Extract the [X, Y] coordinate from the center of the cell holding the provided text.  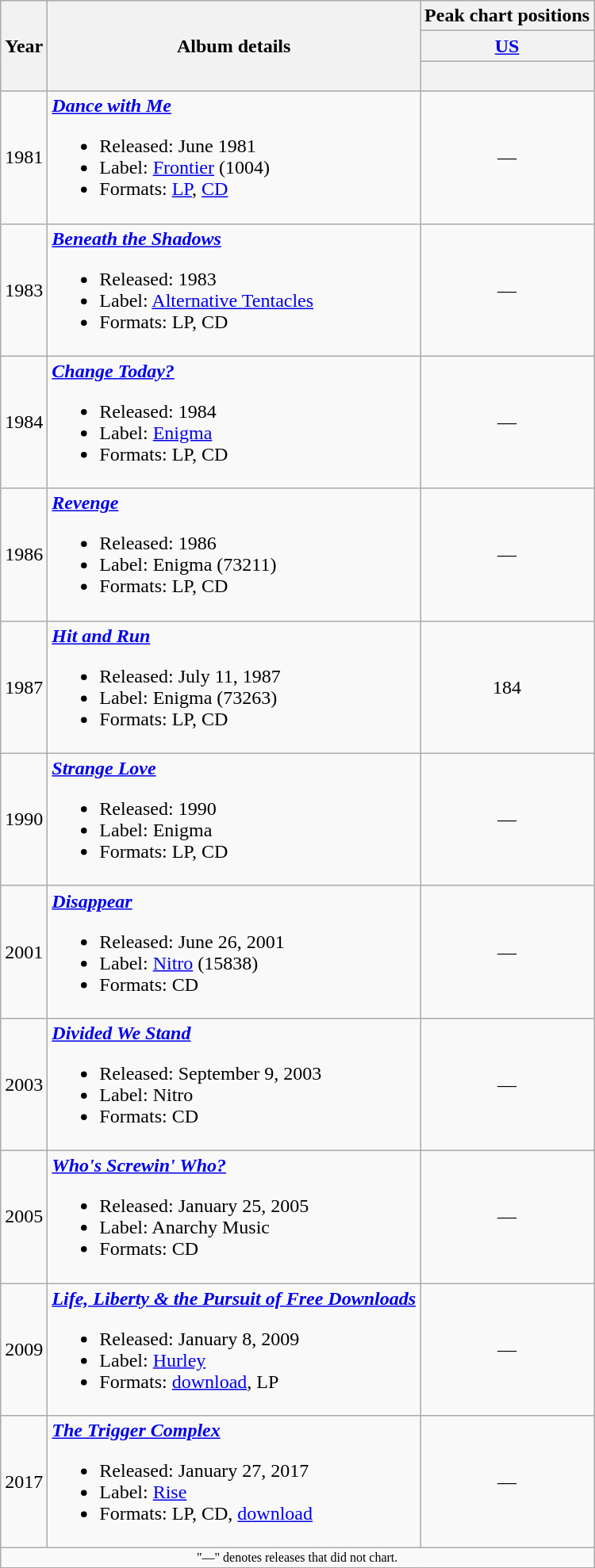
2017 [24, 1482]
2005 [24, 1216]
Strange LoveReleased: 1990Label: EnigmaFormats: LP, CD [234, 820]
RevengeReleased: 1986Label: Enigma (73211)Formats: LP, CD [234, 555]
2003 [24, 1084]
Dance with MeReleased: June 1981Label: Frontier (1004)Formats: LP, CD [234, 157]
The Trigger ComplexReleased: January 27, 2017Label: RiseFormats: LP, CD, download [234, 1482]
Beneath the ShadowsReleased: 1983Label: Alternative TentaclesFormats: LP, CD [234, 290]
1987 [24, 686]
1981 [24, 157]
US [508, 46]
Album details [234, 46]
2001 [24, 951]
Change Today?Released: 1984Label: EnigmaFormats: LP, CD [234, 422]
1983 [24, 290]
Hit and RunReleased: July 11, 1987Label: Enigma (73263)Formats: LP, CD [234, 686]
Who's Screwin' Who?Released: January 25, 2005Label: Anarchy MusicFormats: CD [234, 1216]
184 [508, 686]
Divided We StandReleased: September 9, 2003Label: NitroFormats: CD [234, 1084]
1990 [24, 820]
"—" denotes releases that did not chart. [297, 1558]
Year [24, 46]
DisappearReleased: June 26, 2001Label: Nitro (15838)Formats: CD [234, 951]
1986 [24, 555]
Peak chart positions [508, 16]
2009 [24, 1349]
1984 [24, 422]
Life, Liberty & the Pursuit of Free DownloadsReleased: January 8, 2009Label: HurleyFormats: download, LP [234, 1349]
